Determine the [X, Y] coordinate at the center of the cell enclosing the given text.  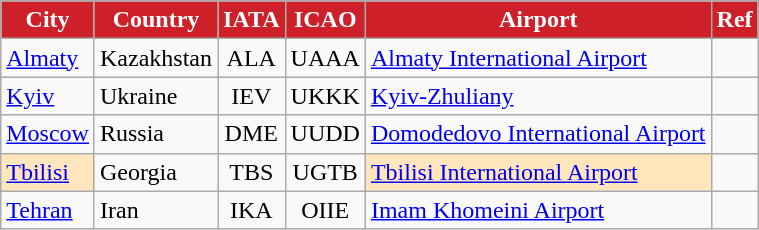
Tbilisi [48, 172]
Kyiv-Zhuliany [538, 96]
Tehran [48, 210]
Kazakhstan [156, 58]
UGTB [325, 172]
UAAA [325, 58]
TBS [252, 172]
Georgia [156, 172]
Moscow [48, 134]
UUDD [325, 134]
Ukraine [156, 96]
Ref [734, 20]
IKA [252, 210]
Imam Khomeini Airport [538, 210]
ICAO [325, 20]
City [48, 20]
Country [156, 20]
OIIE [325, 210]
Iran [156, 210]
IATA [252, 20]
IEV [252, 96]
UKKK [325, 96]
Almaty [48, 58]
ALA [252, 58]
Domodedovo International Airport [538, 134]
Kyiv [48, 96]
Almaty International Airport [538, 58]
Russia [156, 134]
Airport [538, 20]
Tbilisi International Airport [538, 172]
DME [252, 134]
